Extract the [X, Y] coordinate from the center of the cell holding the provided text.  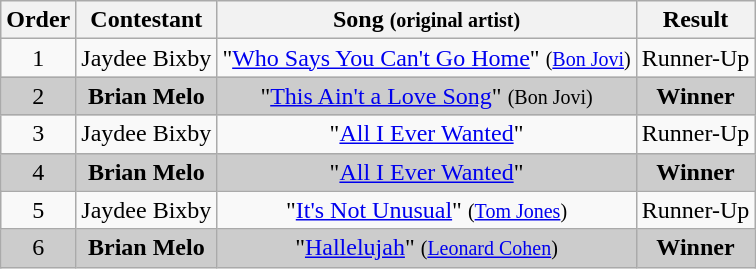
"Hallelujah" (Leonard Cohen) [426, 248]
Song (original artist) [426, 20]
Order [38, 20]
"Who Says You Can't Go Home" (Bon Jovi) [426, 58]
Result [696, 20]
6 [38, 248]
2 [38, 96]
"This Ain't a Love Song" (Bon Jovi) [426, 96]
3 [38, 134]
1 [38, 58]
5 [38, 210]
Contestant [146, 20]
4 [38, 172]
"It's Not Unusual" (Tom Jones) [426, 210]
